Detect which cell encompasses the target text, then output its (x, y) center coordinate. 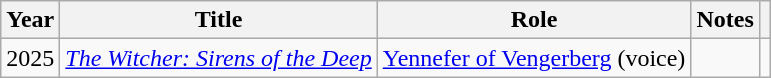
Yennefer of Vengerberg (voice) (534, 58)
Role (534, 20)
Notes (725, 20)
The Witcher: Sirens of the Deep (218, 58)
2025 (30, 58)
Title (218, 20)
Year (30, 20)
